Output the [x, y] coordinate of the center of the cell containing the given text.  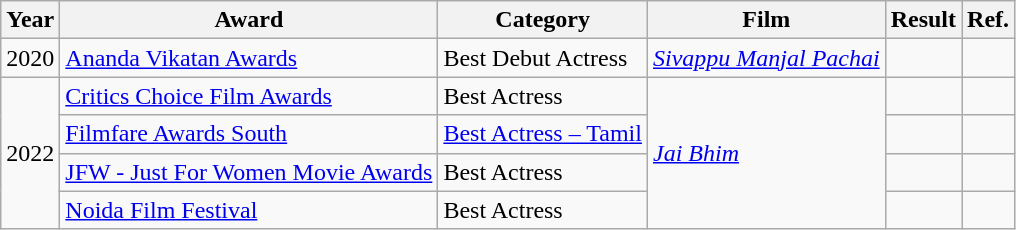
Ananda Vikatan Awards [249, 58]
Result [923, 20]
Best Actress – Tamil [543, 134]
Filmfare Awards South [249, 134]
Critics Choice Film Awards [249, 96]
Best Debut Actress [543, 58]
Film [766, 20]
Noida Film Festival [249, 210]
Year [30, 20]
Sivappu Manjal Pachai [766, 58]
2020 [30, 58]
Category [543, 20]
Award [249, 20]
2022 [30, 153]
Ref. [988, 20]
JFW - Just For Women Movie Awards [249, 172]
Jai Bhim [766, 153]
